Provide the [X, Y] coordinate of the cell's center where the given text is located.  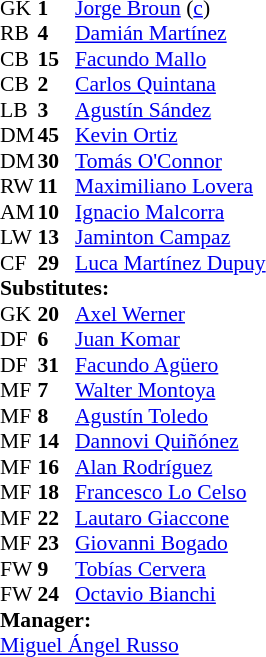
Tomás O'Connor [170, 161]
Giovanni Bogado [170, 543]
2 [57, 85]
23 [57, 543]
Ignacio Malcorra [170, 212]
Francesco Lo Celso [170, 493]
Manager: [133, 620]
Lautaro Giaccone [170, 518]
9 [57, 569]
Axel Werner [170, 314]
Facundo Mallo [170, 59]
Alan Rodríguez [170, 467]
10 [57, 212]
24 [57, 595]
18 [57, 493]
Dannovi Quiñónez [170, 441]
Luca Martínez Dupuy [170, 263]
Agustín Toledo [170, 416]
22 [57, 518]
RW [19, 187]
15 [57, 59]
Octavio Bianchi [170, 595]
Agustín Sández [170, 110]
Tobías Cervera [170, 569]
LB [19, 110]
Carlos Quintana [170, 85]
Jaminton Campaz [170, 237]
20 [57, 314]
Walter Montoya [170, 391]
Substitutes: [133, 289]
Juan Komar [170, 339]
Maximiliano Lovera [170, 187]
4 [57, 33]
7 [57, 391]
11 [57, 187]
LW [19, 237]
31 [57, 365]
8 [57, 416]
Kevin Ortiz [170, 135]
AM [19, 212]
45 [57, 135]
16 [57, 467]
CF [19, 263]
6 [57, 339]
13 [57, 237]
GK [19, 314]
14 [57, 441]
30 [57, 161]
29 [57, 263]
3 [57, 110]
Facundo Agüero [170, 365]
Damián Martínez [170, 33]
RB [19, 33]
